Return the [x, y] coordinate for the center point of the cell that contains the specified text.  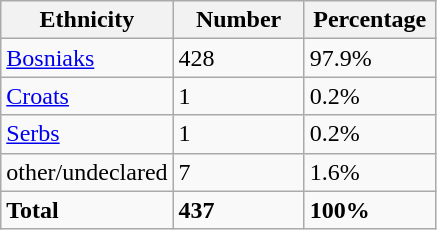
Serbs [87, 134]
Number [238, 20]
97.9% [370, 58]
Croats [87, 96]
1.6% [370, 172]
Total [87, 210]
437 [238, 210]
other/undeclared [87, 172]
428 [238, 58]
7 [238, 172]
Ethnicity [87, 20]
Bosniaks [87, 58]
100% [370, 210]
Percentage [370, 20]
